Return [x, y] of the center of cell containing provided text 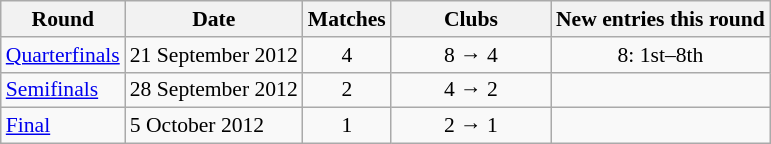
2 → 1 [471, 126]
21 September 2012 [214, 55]
2 [347, 90]
8: 1st–8th [660, 55]
New entries this round [660, 19]
Final [63, 126]
4 [347, 55]
Clubs [471, 19]
Quarterfinals [63, 55]
8 → 4 [471, 55]
28 September 2012 [214, 90]
Date [214, 19]
Matches [347, 19]
1 [347, 126]
4 → 2 [471, 90]
Round [63, 19]
5 October 2012 [214, 126]
Semifinals [63, 90]
